Output the (X, Y) coordinate of the center of the cell containing the given text.  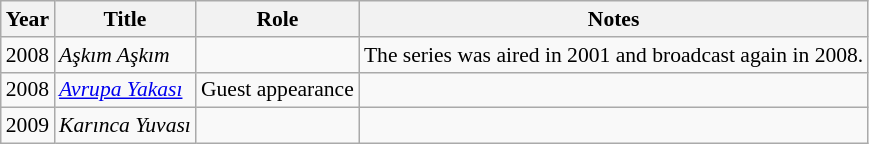
Guest appearance (278, 90)
Notes (614, 19)
2009 (28, 126)
Title (125, 19)
Role (278, 19)
Karınca Yuvası (125, 126)
Avrupa Yakası (125, 90)
Year (28, 19)
The series was aired in 2001 and broadcast again in 2008. (614, 55)
Aşkım Aşkım (125, 55)
